Search for the cell housing the specified text and yield its (X, Y) center coordinate. 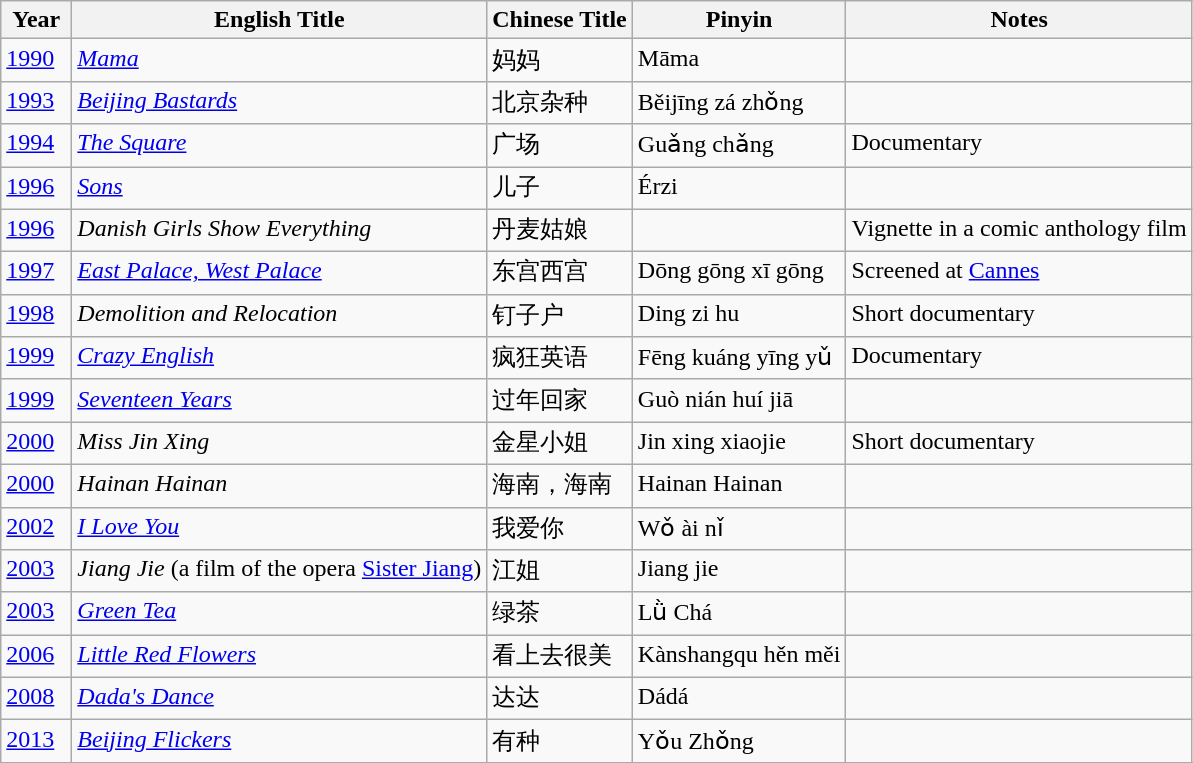
Dádá (739, 698)
Vignette in a comic anthology film (1019, 230)
Jiang jie (739, 572)
Guǎng chǎng (739, 146)
1998 (36, 316)
Sons (280, 188)
Érzi (739, 188)
达达 (560, 698)
Lǜ Chá (739, 614)
2008 (36, 698)
Miss Jin Xing (280, 444)
看上去很美 (560, 656)
The Square (280, 146)
Chinese Title (560, 20)
Demolition and Relocation (280, 316)
English Title (280, 20)
海南，海南 (560, 486)
绿茶 (560, 614)
Yǒu Zhǒng (739, 742)
Dada's Dance (280, 698)
金星小姐 (560, 444)
Year (36, 20)
妈妈 (560, 60)
Wǒ ài nǐ (739, 528)
钉子户 (560, 316)
Māma (739, 60)
2013 (36, 742)
丹麦姑娘 (560, 230)
北京杂种 (560, 102)
Screened at Cannes (1019, 274)
Beijing Bastards (280, 102)
过年回家 (560, 400)
1997 (36, 274)
Dōng gōng xī gōng (739, 274)
2002 (36, 528)
Little Red Flowers (280, 656)
儿子 (560, 188)
Kànshangqu hěn měi (739, 656)
1993 (36, 102)
Seventeen Years (280, 400)
Fēng kuáng yīng yǔ (739, 358)
Green Tea (280, 614)
Crazy English (280, 358)
Mama (280, 60)
2006 (36, 656)
我爱你 (560, 528)
Danish Girls Show Everything (280, 230)
1994 (36, 146)
1990 (36, 60)
Ding zi hu (739, 316)
疯狂英语 (560, 358)
Pinyin (739, 20)
East Palace, West Palace (280, 274)
广场 (560, 146)
Notes (1019, 20)
Beijing Flickers (280, 742)
Guò nián huí jiā (739, 400)
Jiang Jie (a film of the opera Sister Jiang) (280, 572)
Jin xing xiaojie (739, 444)
江姐 (560, 572)
Běijīng zá zhǒng (739, 102)
I Love You (280, 528)
有种 (560, 742)
东宫西宫 (560, 274)
